Find where the given text appears and provide that cell's center as [x, y] coordinate. 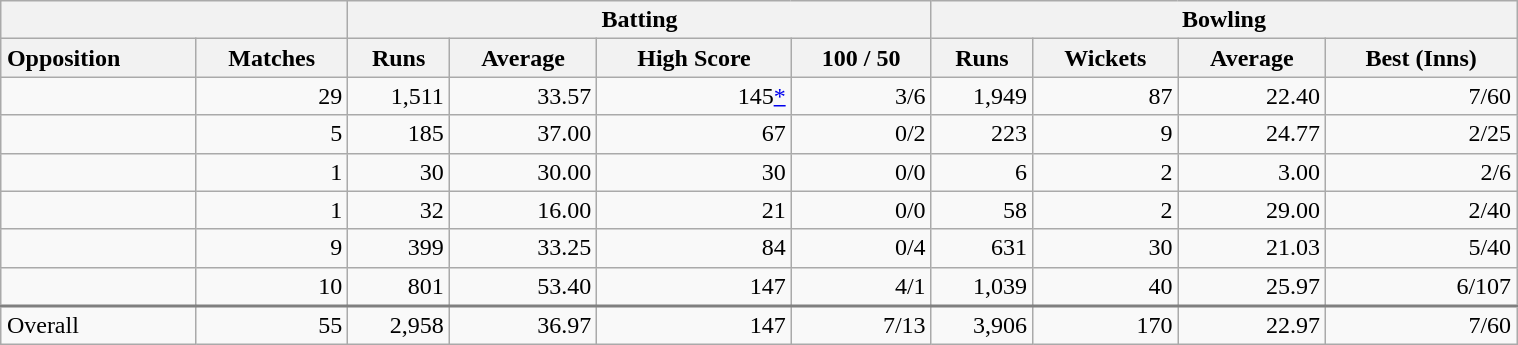
170 [1106, 326]
37.00 [522, 134]
53.40 [522, 286]
3,906 [982, 326]
Bowling [1224, 20]
Best (Inns) [1422, 58]
22.40 [1252, 96]
4/1 [861, 286]
0/2 [861, 134]
67 [694, 134]
40 [1106, 286]
5/40 [1422, 248]
Wickets [1106, 58]
2/6 [1422, 172]
223 [982, 134]
29 [271, 96]
87 [1106, 96]
0/4 [861, 248]
399 [398, 248]
32 [398, 210]
55 [271, 326]
1,511 [398, 96]
21.03 [1252, 248]
24.77 [1252, 134]
100 / 50 [861, 58]
29.00 [1252, 210]
33.25 [522, 248]
631 [982, 248]
1,039 [982, 286]
6 [982, 172]
2/25 [1422, 134]
84 [694, 248]
Overall [98, 326]
25.97 [1252, 286]
21 [694, 210]
185 [398, 134]
36.97 [522, 326]
Matches [271, 58]
1,949 [982, 96]
Batting [640, 20]
10 [271, 286]
6/107 [1422, 286]
7/13 [861, 326]
2,958 [398, 326]
58 [982, 210]
30.00 [522, 172]
2/40 [1422, 210]
High Score [694, 58]
801 [398, 286]
3.00 [1252, 172]
3/6 [861, 96]
22.97 [1252, 326]
145* [694, 96]
33.57 [522, 96]
5 [271, 134]
Opposition [98, 58]
16.00 [522, 210]
